Capture the cell that displays the provided text and extract its [x, y] central coordinate. 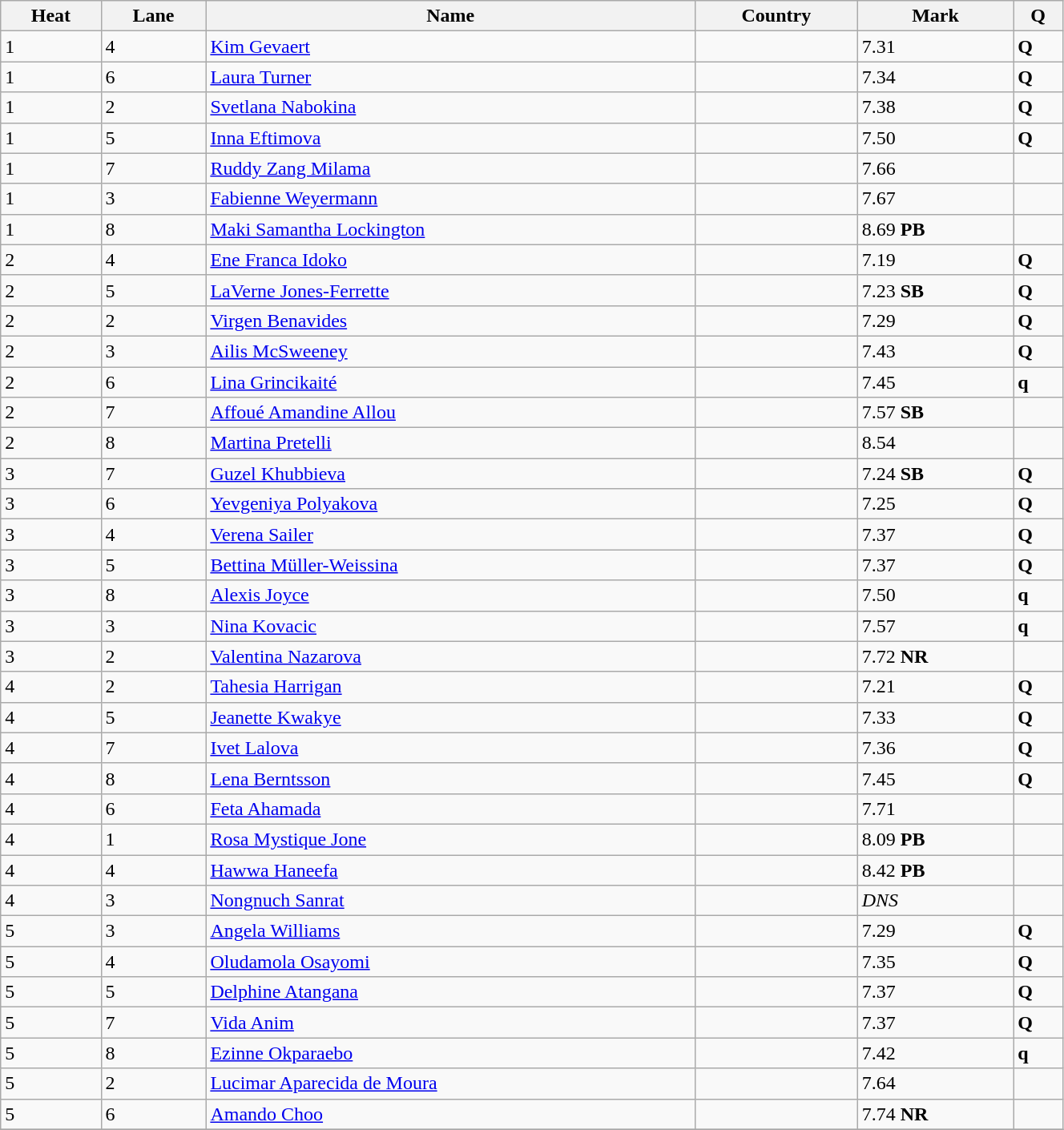
7.72 NR [935, 656]
Inna Eftimova [450, 138]
7.64 [935, 1084]
Delphine Atangana [450, 992]
7.57 [935, 626]
Name [450, 16]
Ruddy Zang Milama [450, 168]
Tahesia Harrigan [450, 687]
Martina Pretelli [450, 443]
Yevgeniya Polyakova [450, 504]
Affoué Amandine Allou [450, 413]
7.42 [935, 1053]
7.24 SB [935, 474]
Lucimar Aparecida de Moura [450, 1084]
Ivet Lalova [450, 748]
Nina Kovacic [450, 626]
Rosa Mystique Jone [450, 839]
7.67 [935, 199]
8.54 [935, 443]
7.33 [935, 717]
Fabienne Weyermann [450, 199]
Ezinne Okparaebo [450, 1053]
Ene Franca Idoko [450, 260]
Jeanette Kwakye [450, 717]
Vida Anim [450, 1023]
Angela Williams [450, 931]
DNS [935, 901]
7.71 [935, 809]
7.35 [935, 962]
8.42 PB [935, 870]
Feta Ahamada [450, 809]
7.36 [935, 748]
7.57 SB [935, 413]
Country [776, 16]
Guzel Khubbieva [450, 474]
7.21 [935, 687]
Lane [154, 16]
8.69 PB [935, 229]
Amando Choo [450, 1114]
7.31 [935, 46]
Hawwa Haneefa [450, 870]
7.23 SB [935, 290]
7.19 [935, 260]
Maki Samantha Lockington [450, 229]
Alexis Joyce [450, 595]
7.34 [935, 77]
Nongnuch Sanrat [450, 901]
Mark [935, 16]
Oludamola Osayomi [450, 962]
Kim Gevaert [450, 46]
Valentina Nazarova [450, 656]
8.09 PB [935, 839]
Svetlana Nabokina [450, 107]
7.74 NR [935, 1114]
Virgen Benavides [450, 321]
Heat [51, 16]
7.25 [935, 504]
LaVerne Jones-Ferrette [450, 290]
Bettina Müller-Weissina [450, 565]
Lina Grincikaité [450, 382]
Laura Turner [450, 77]
7.66 [935, 168]
7.38 [935, 107]
Lena Berntsson [450, 778]
Ailis McSweeney [450, 351]
7.43 [935, 351]
Verena Sailer [450, 535]
